Detect which cell encompasses the target text, then output its (x, y) center coordinate. 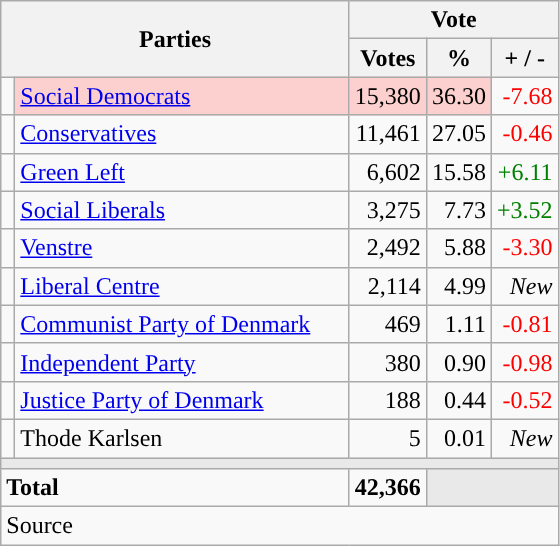
188 (388, 400)
2,114 (388, 286)
-0.52 (524, 400)
Justice Party of Denmark (182, 400)
-0.46 (524, 134)
+6.11 (524, 172)
15.58 (458, 172)
Votes (388, 58)
3,275 (388, 210)
Independent Party (182, 362)
469 (388, 324)
-3.30 (524, 248)
Communist Party of Denmark (182, 324)
0.44 (458, 400)
-0.98 (524, 362)
Thode Karlsen (182, 438)
6,602 (388, 172)
% (458, 58)
Venstre (182, 248)
42,366 (388, 488)
Liberal Centre (182, 286)
11,461 (388, 134)
+3.52 (524, 210)
2,492 (388, 248)
Vote (454, 20)
27.05 (458, 134)
1.11 (458, 324)
4.99 (458, 286)
Conservatives (182, 134)
-0.81 (524, 324)
Social Liberals (182, 210)
Green Left (182, 172)
7.73 (458, 210)
Source (280, 526)
Social Democrats (182, 96)
5.88 (458, 248)
Total (176, 488)
-7.68 (524, 96)
15,380 (388, 96)
380 (388, 362)
5 (388, 438)
+ / - (524, 58)
Parties (176, 39)
0.90 (458, 362)
36.30 (458, 96)
0.01 (458, 438)
